Detect which cell encompasses the target text, then output its (X, Y) center coordinate. 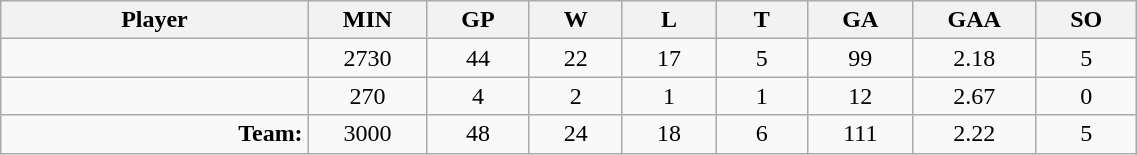
4 (478, 96)
111 (860, 134)
2 (576, 96)
2.22 (974, 134)
GA (860, 20)
3000 (368, 134)
18 (668, 134)
48 (478, 134)
2.18 (974, 58)
0 (1086, 96)
Team: (154, 134)
22 (576, 58)
MIN (368, 20)
GP (478, 20)
2730 (368, 58)
270 (368, 96)
Player (154, 20)
L (668, 20)
GAA (974, 20)
99 (860, 58)
2.67 (974, 96)
W (576, 20)
44 (478, 58)
SO (1086, 20)
12 (860, 96)
17 (668, 58)
24 (576, 134)
6 (762, 134)
T (762, 20)
